Scan for the cell matching the given text and deliver its (x, y) coordinate at center. 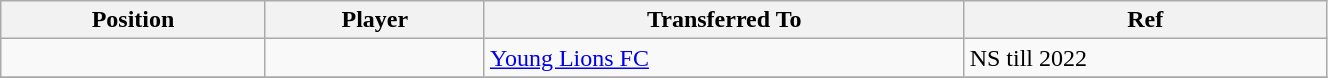
Position (133, 20)
Player (374, 20)
Transferred To (724, 20)
Young Lions FC (724, 58)
Ref (1145, 20)
NS till 2022 (1145, 58)
